Identify which cell holds the provided text, then report its [X, Y] central coordinate. 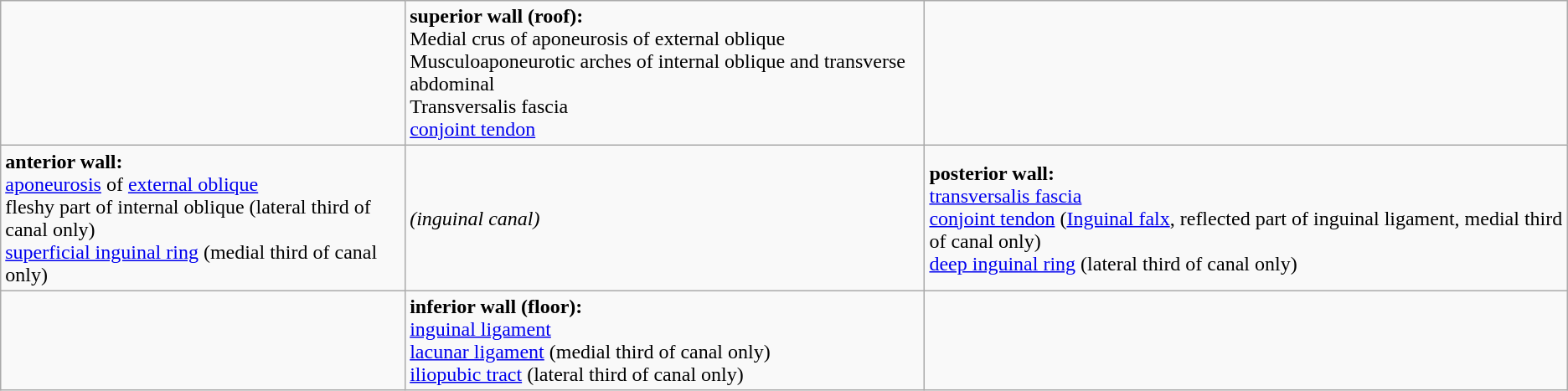
(inguinal canal) [665, 218]
inferior wall (floor):inguinal ligamentlacunar ligament (medial third of canal only)iliopubic tract (lateral third of canal only) [665, 340]
